Provide the [X, Y] coordinate of the cell's center where the given text is located.  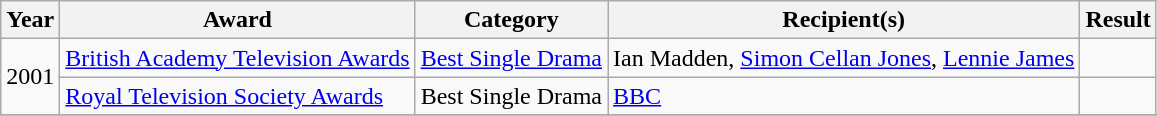
Result [1118, 20]
Award [238, 20]
Recipient(s) [844, 20]
BBC [844, 96]
Ian Madden, Simon Cellan Jones, Lennie James [844, 58]
Royal Television Society Awards [238, 96]
2001 [30, 77]
Category [511, 20]
British Academy Television Awards [238, 58]
Year [30, 20]
